Extract the [X, Y] coordinate from the center of the cell holding the provided text.  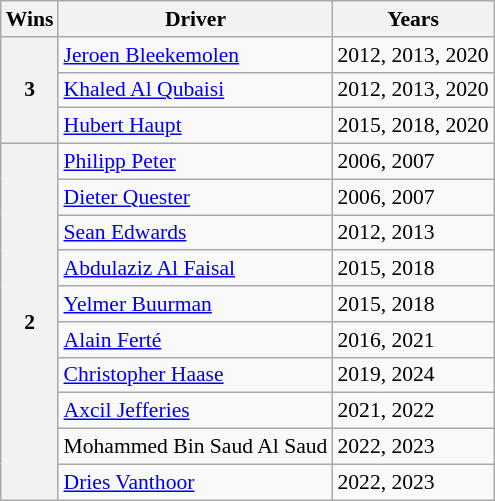
2012, 2013 [412, 233]
Abdulaziz Al Faisal [195, 269]
Philipp Peter [195, 162]
Years [412, 19]
3 [30, 90]
2015, 2018, 2020 [412, 126]
2019, 2024 [412, 375]
Axcil Jefferies [195, 411]
2016, 2021 [412, 340]
Khaled Al Qubaisi [195, 90]
Mohammed Bin Saud Al Saud [195, 447]
2 [30, 322]
Dries Vanthoor [195, 482]
Hubert Haupt [195, 126]
Yelmer Buurman [195, 304]
Alain Ferté [195, 340]
Sean Edwards [195, 233]
Wins [30, 19]
Jeroen Bleekemolen [195, 55]
Christopher Haase [195, 375]
2021, 2022 [412, 411]
Dieter Quester [195, 197]
Driver [195, 19]
